Find where the given text appears and provide that cell's center as (X, Y) coordinate. 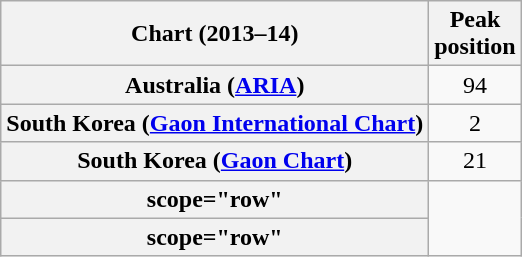
Chart (2013–14) (215, 34)
94 (475, 85)
Peakposition (475, 34)
South Korea (Gaon Chart) (215, 161)
South Korea (Gaon International Chart) (215, 123)
2 (475, 123)
21 (475, 161)
Australia (ARIA) (215, 85)
